Return (x, y) of the center of cell containing provided text 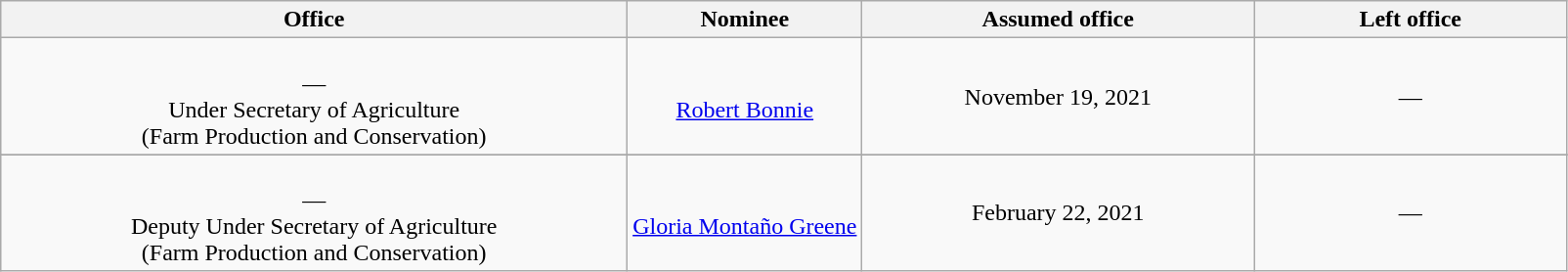
—Under Secretary of Agriculture(Farm Production and Conservation) (315, 96)
—Deputy Under Secretary of Agriculture(Farm Production and Conservation) (315, 213)
Robert Bonnie (745, 96)
November 19, 2021 (1058, 96)
February 22, 2021 (1058, 213)
Assumed office (1058, 20)
Office (315, 20)
Nominee (745, 20)
Gloria Montaño Greene (745, 213)
Left office (1410, 20)
